Determine the [X, Y] coordinate at the center of the cell enclosing the given text.  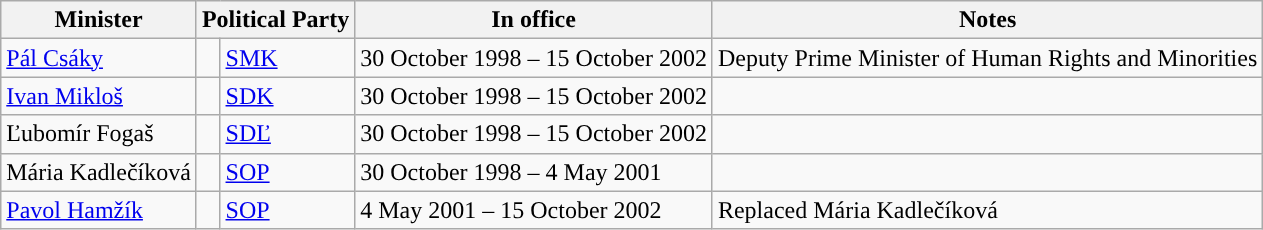
Minister [99, 20]
Mária Kadlečíková [99, 172]
Pavol Hamžík [99, 210]
Ľubomír Fogaš [99, 134]
Pál Csáky [99, 58]
Political Party [275, 20]
SDK [288, 96]
Replaced Mária Kadlečíková [987, 210]
SMK [288, 58]
4 May 2001 – 15 October 2002 [534, 210]
In office [534, 20]
30 October 1998 – 4 May 2001 [534, 172]
Notes [987, 20]
SDĽ [288, 134]
Ivan Mikloš [99, 96]
Deputy Prime Minister of Human Rights and Minorities [987, 58]
